Detect which cell encompasses the target text, then output its [X, Y] center coordinate. 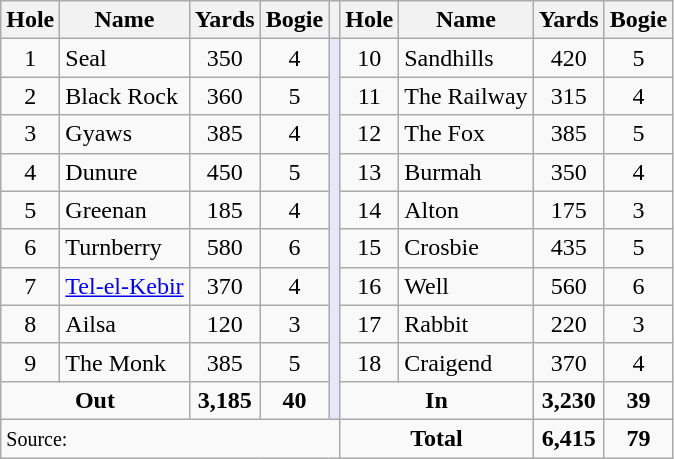
580 [224, 248]
The Railway [466, 96]
420 [568, 58]
The Fox [466, 134]
Total [436, 438]
Greenan [124, 210]
The Monk [124, 362]
Dunure [124, 172]
Alton [466, 210]
15 [370, 248]
40 [294, 400]
Turnberry [124, 248]
14 [370, 210]
Out [95, 400]
Well [466, 286]
9 [30, 362]
2 [30, 96]
Sandhills [466, 58]
315 [568, 96]
Crosbie [466, 248]
220 [568, 324]
11 [370, 96]
17 [370, 324]
185 [224, 210]
6,415 [568, 438]
Craigend [466, 362]
Tel-el-Kebir [124, 286]
450 [224, 172]
175 [568, 210]
10 [370, 58]
Rabbit [466, 324]
18 [370, 362]
3,230 [568, 400]
7 [30, 286]
13 [370, 172]
12 [370, 134]
79 [638, 438]
Source: [170, 438]
In [436, 400]
560 [568, 286]
360 [224, 96]
Gyaws [124, 134]
8 [30, 324]
16 [370, 286]
120 [224, 324]
Seal [124, 58]
Ailsa [124, 324]
1 [30, 58]
Burmah [466, 172]
39 [638, 400]
Black Rock [124, 96]
435 [568, 248]
3,185 [224, 400]
